Return [x, y] of the center of cell containing provided text 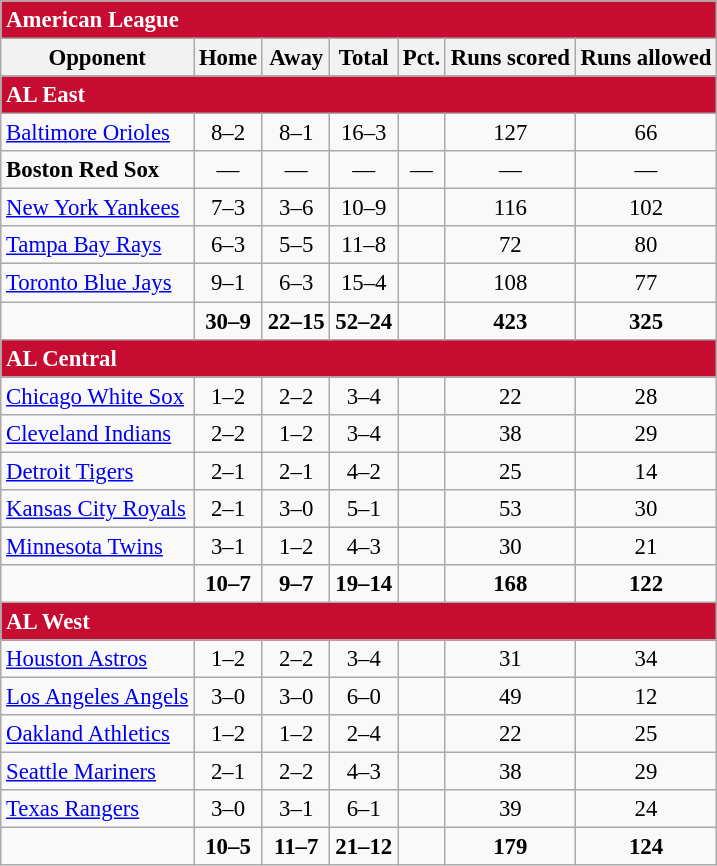
16–3 [364, 133]
39 [510, 809]
168 [510, 584]
2–4 [364, 734]
53 [510, 509]
12 [646, 697]
5–5 [296, 245]
7–3 [228, 208]
122 [646, 584]
Minnesota Twins [98, 546]
31 [510, 659]
15–4 [364, 283]
Cleveland Indians [98, 433]
10–7 [228, 584]
52–24 [364, 321]
New York Yankees [98, 208]
22–15 [296, 321]
Kansas City Royals [98, 509]
49 [510, 697]
3–6 [296, 208]
108 [510, 283]
Baltimore Orioles [98, 133]
423 [510, 321]
21–12 [364, 847]
9–1 [228, 283]
21 [646, 546]
Los Angeles Angels [98, 697]
179 [510, 847]
24 [646, 809]
6–0 [364, 697]
Oakland Athletics [98, 734]
28 [646, 396]
Boston Red Sox [98, 170]
6–1 [364, 809]
Houston Astros [98, 659]
Home [228, 58]
325 [646, 321]
11–8 [364, 245]
5–1 [364, 509]
66 [646, 133]
Runs scored [510, 58]
Detroit Tigers [98, 471]
10–9 [364, 208]
AL East [359, 95]
Total [364, 58]
11–7 [296, 847]
77 [646, 283]
34 [646, 659]
72 [510, 245]
Tampa Bay Rays [98, 245]
AL Central [359, 358]
Chicago White Sox [98, 396]
102 [646, 208]
10–5 [228, 847]
8–2 [228, 133]
80 [646, 245]
Opponent [98, 58]
AL West [359, 621]
Seattle Mariners [98, 772]
4–2 [364, 471]
30–9 [228, 321]
8–1 [296, 133]
Away [296, 58]
Texas Rangers [98, 809]
127 [510, 133]
19–14 [364, 584]
Toronto Blue Jays [98, 283]
14 [646, 471]
124 [646, 847]
9–7 [296, 584]
American League [359, 20]
116 [510, 208]
Pct. [422, 58]
Runs allowed [646, 58]
